Detect which cell encompasses the target text, then output its [X, Y] center coordinate. 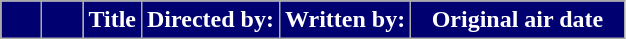
Written by: [344, 20]
Title [112, 20]
Directed by: [210, 20]
Original air date [518, 20]
